From the cell containing the given text, extract its center point as [X, Y] coordinate. 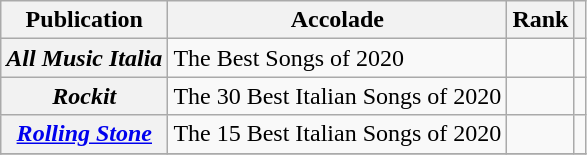
The 30 Best Italian Songs of 2020 [338, 96]
All Music Italia [84, 58]
Accolade [338, 20]
Rolling Stone [84, 134]
Rank [540, 20]
Rockit [84, 96]
The 15 Best Italian Songs of 2020 [338, 134]
Publication [84, 20]
The Best Songs of 2020 [338, 58]
